Provide the [x, y] coordinate of the cell's center where the given text is located.  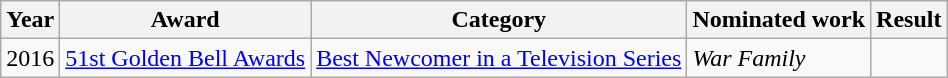
Year [30, 20]
Nominated work [779, 20]
Result [909, 20]
2016 [30, 58]
War Family [779, 58]
51st Golden Bell Awards [186, 58]
Best Newcomer in a Television Series [499, 58]
Category [499, 20]
Award [186, 20]
